Pinpoint the cell where the given text exists, returning its [x, y] midpoint coordinate. 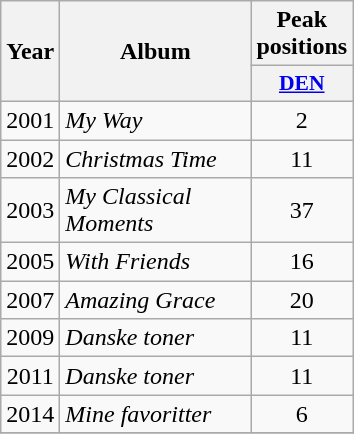
2007 [30, 300]
20 [302, 300]
With Friends [156, 262]
2014 [30, 414]
Album [156, 52]
2005 [30, 262]
DEN [302, 84]
My Way [156, 120]
Christmas Time [156, 159]
2002 [30, 159]
Amazing Grace [156, 300]
2 [302, 120]
37 [302, 210]
6 [302, 414]
Mine favoritter [156, 414]
2003 [30, 210]
2001 [30, 120]
2011 [30, 376]
16 [302, 262]
Year [30, 52]
2009 [30, 338]
My Classical Moments [156, 210]
Peak positions [302, 34]
